Pinpoint the cell where the given text exists, returning its [x, y] midpoint coordinate. 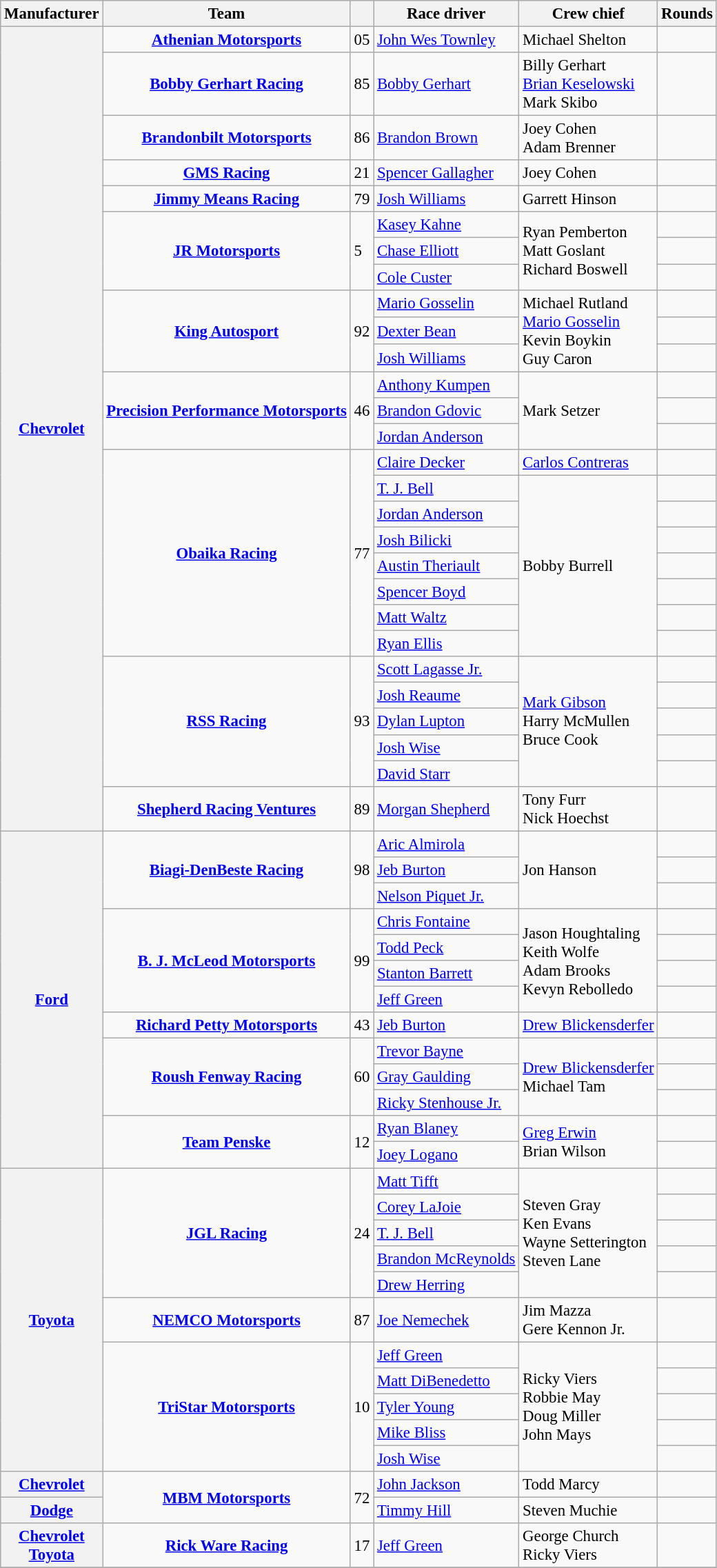
Roush Fenway Racing [226, 1077]
Jim Mazza Gere Kennon Jr. [589, 1320]
Austin Theriault [447, 566]
Brandon Gdovic [447, 410]
Kasey Kahne [447, 225]
60 [361, 1077]
Corey LaJoie [447, 1207]
Jason Houghtaling Keith Wolfe Adam Brooks Kevyn Rebolledo [589, 961]
Joey Logano [447, 1155]
Dodge [52, 1511]
GMS Racing [226, 173]
93 [361, 721]
Steven Muchie [589, 1511]
Biagi-DenBeste Racing [226, 870]
Brandonbilt Motorsports [226, 138]
Bobby Gerhart [447, 84]
86 [361, 138]
05 [361, 40]
Tony Furr Nick Hoechst [589, 808]
Tyler Young [447, 1407]
JR Motorsports [226, 251]
Chris Fontaine [447, 922]
Ford [52, 1000]
Joey Cohen Adam Brenner [589, 138]
Brandon McReynolds [447, 1258]
Steven Gray Ken Evans Wayne Setterington Steven Lane [589, 1233]
Todd Peck [447, 947]
Dexter Bean [447, 331]
Team Penske [226, 1142]
46 [361, 411]
Stanton Barrett [447, 974]
Spencer Boyd [447, 592]
Richard Petty Motorsports [226, 1025]
Bobby Burrell [589, 565]
92 [361, 331]
Gray Gaulding [447, 1077]
Joey Cohen [589, 173]
Matt Tifft [447, 1181]
12 [361, 1142]
Billy Gerhart Brian Keselowski Mark Skibo [589, 84]
87 [361, 1320]
77 [361, 553]
Dylan Lupton [447, 722]
85 [361, 84]
Carlos Contreras [589, 463]
Claire Decker [447, 463]
Ryan Blaney [447, 1129]
Matt Waltz [447, 618]
89 [361, 808]
RSS Racing [226, 721]
10 [361, 1407]
Todd Marcy [589, 1485]
Jon Hanson [589, 870]
Cole Custer [447, 277]
Mario Gosselin [447, 303]
Chase Elliott [447, 251]
24 [361, 1233]
MBM Motorsports [226, 1498]
Anthony Kumpen [447, 385]
Matt DiBenedetto [447, 1381]
43 [361, 1025]
79 [361, 199]
JGL Racing [226, 1233]
Drew Blickensderfer [589, 1025]
John Wes Townley [447, 40]
Athenian Motorsports [226, 40]
Rick Ware Racing [226, 1546]
72 [361, 1498]
Josh Reaume [447, 696]
Greg Erwin Brian Wilson [589, 1142]
Shepherd Racing Ventures [226, 808]
17 [361, 1546]
Mark Setzer [589, 411]
B. J. McLeod Motorsports [226, 961]
Obaika Racing [226, 553]
Josh Bilicki [447, 540]
Michael Shelton [589, 40]
21 [361, 173]
John Jackson [447, 1485]
Spencer Gallagher [447, 173]
Ricky Stenhouse Jr. [447, 1103]
Drew Blickensderfer Michael Tam [589, 1077]
Manufacturer [52, 14]
Ryan Pemberton Matt Goslant Richard Boswell [589, 251]
Mike Bliss [447, 1433]
Race driver [447, 14]
Drew Herring [447, 1285]
Toyota [52, 1320]
David Starr [447, 774]
Mark Gibson Harry McMullen Bruce Cook [589, 721]
Michael Rutland Mario Gosselin Kevin Boykin Guy Caron [589, 331]
Morgan Shepherd [447, 808]
Scott Lagasse Jr. [447, 670]
Ryan Ellis [447, 644]
Brandon Brown [447, 138]
Precision Performance Motorsports [226, 411]
George Church Ricky Viers [589, 1546]
Team [226, 14]
Jimmy Means Racing [226, 199]
99 [361, 961]
TriStar Motorsports [226, 1407]
King Autosport [226, 331]
Rounds [687, 14]
Crew chief [589, 14]
Garrett Hinson [589, 199]
Ricky Viers Robbie May Doug Miller John Mays [589, 1407]
Chevrolet Toyota [52, 1546]
Timmy Hill [447, 1511]
Trevor Bayne [447, 1052]
Aric Almirola [447, 844]
Joe Nemechek [447, 1320]
Bobby Gerhart Racing [226, 84]
NEMCO Motorsports [226, 1320]
5 [361, 251]
98 [361, 870]
Nelson Piquet Jr. [447, 896]
